Pinpoint the cell where the given text exists, returning its (X, Y) midpoint coordinate. 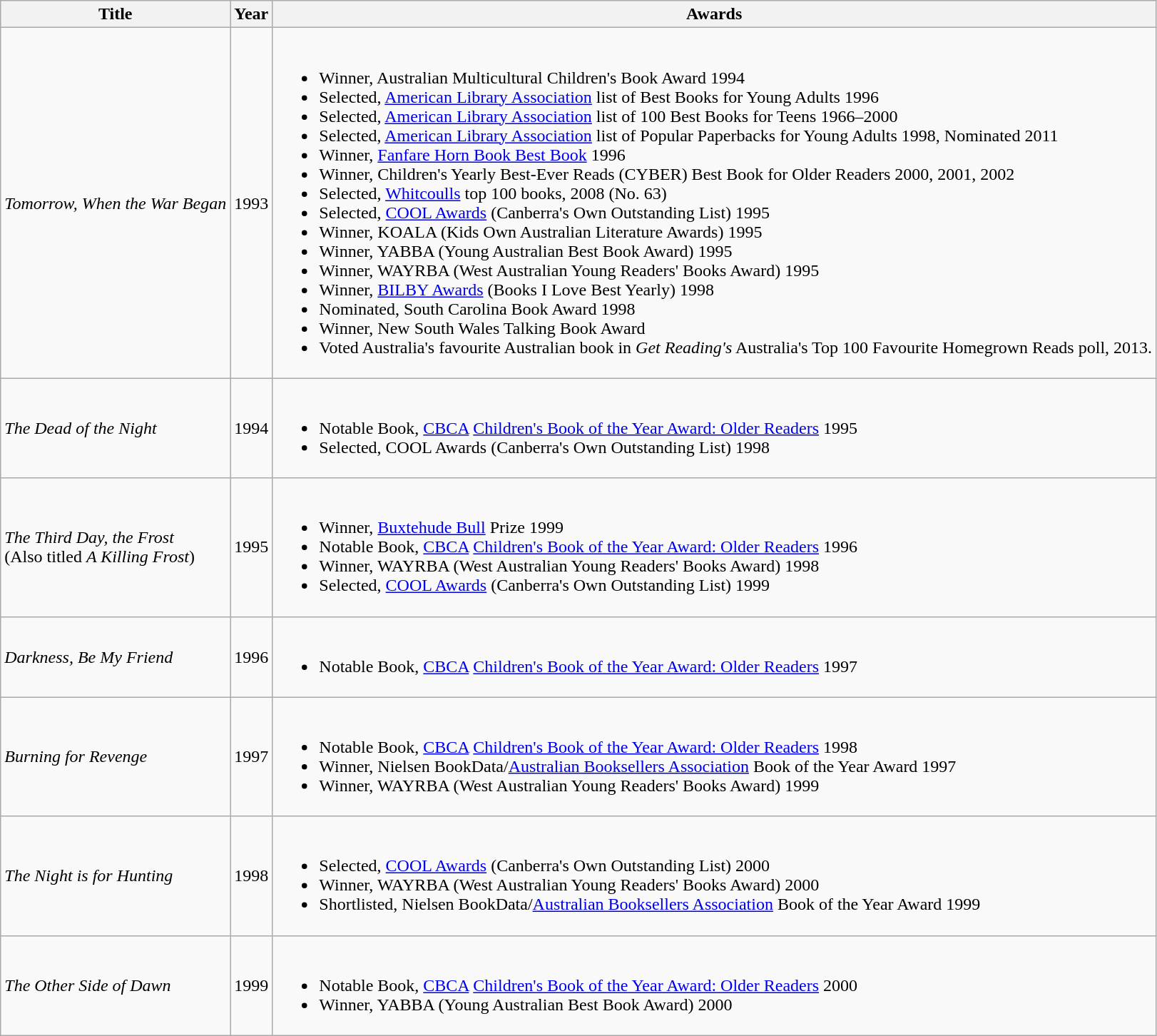
The Dead of the Night (116, 428)
1999 (251, 985)
Year (251, 14)
Burning for Revenge (116, 756)
Notable Book, CBCA Children's Book of the Year Award: Older Readers 2000Winner, YABBA (Young Australian Best Book Award) 2000 (715, 985)
Notable Book, CBCA Children's Book of the Year Award: Older Readers 1995Selected, COOL Awards (Canberra's Own Outstanding List) 1998 (715, 428)
Awards (715, 14)
Tomorrow, When the War Began (116, 203)
1998 (251, 876)
The Other Side of Dawn (116, 985)
Notable Book, CBCA Children's Book of the Year Award: Older Readers 1997 (715, 656)
Title (116, 14)
1995 (251, 547)
The Night is for Hunting (116, 876)
1994 (251, 428)
Darkness, Be My Friend (116, 656)
1996 (251, 656)
The Third Day, the Frost(Also titled A Killing Frost) (116, 547)
1993 (251, 203)
1997 (251, 756)
